Detect which cell encompasses the target text, then output its [X, Y] center coordinate. 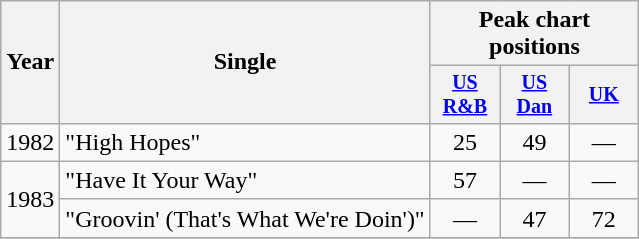
57 [464, 180]
Year [30, 62]
"Groovin' (That's What We're Doin')" [245, 218]
25 [464, 142]
1983 [30, 199]
Peak chart positions [534, 34]
Single [245, 62]
USR&B [464, 94]
"Have It Your Way" [245, 180]
49 [534, 142]
UK [604, 94]
72 [604, 218]
"High Hopes" [245, 142]
1982 [30, 142]
47 [534, 218]
USDan [534, 94]
